Locate the cell with the specified text and output its [x, y] center coordinate. 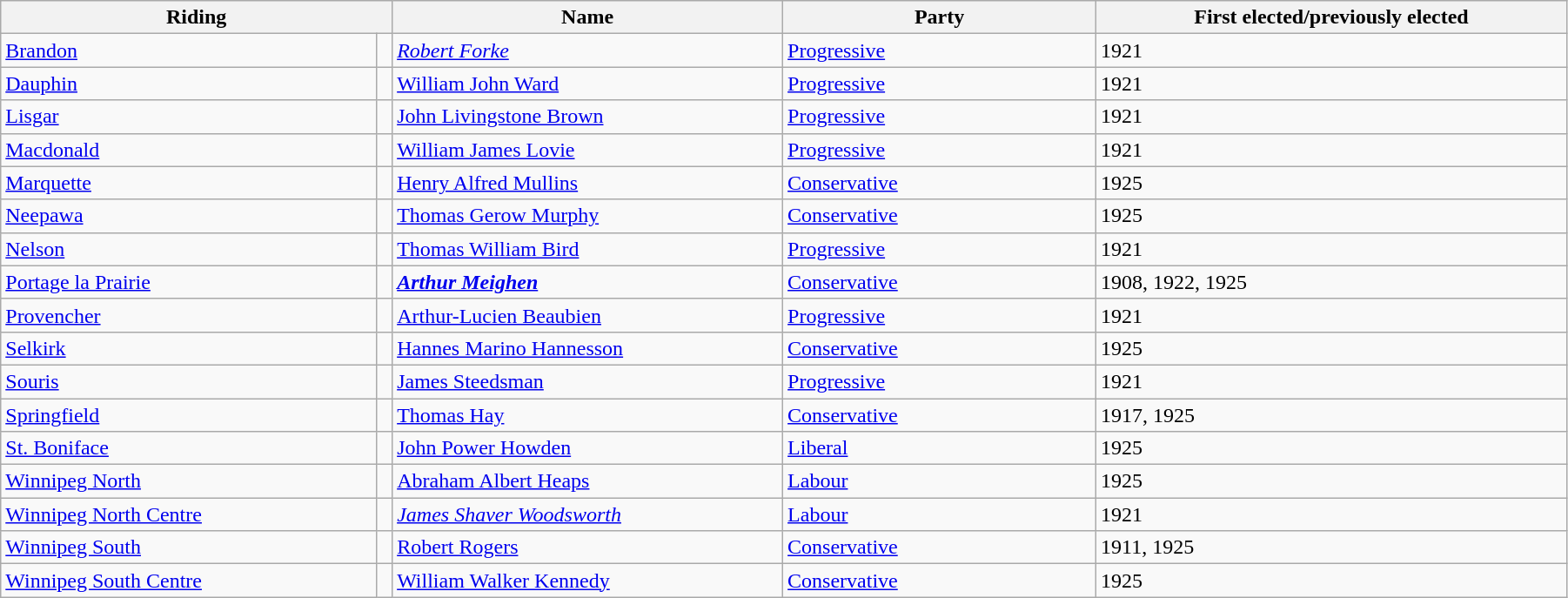
Provencher [189, 315]
Robert Rogers [588, 548]
Winnipeg North Centre [189, 514]
Springfield [189, 415]
Riding [197, 17]
Selkirk [189, 348]
Henry Alfred Mullins [588, 183]
Arthur-Lucien Beaubien [588, 315]
William John Ward [588, 84]
Winnipeg South Centre [189, 581]
John Power Howden [588, 448]
Dauphin [189, 84]
Robert Forke [588, 50]
John Livingstone Brown [588, 117]
Winnipeg North [189, 481]
Liberal [940, 448]
Nelson [189, 249]
James Shaver Woodsworth [588, 514]
James Steedsman [588, 381]
Neepawa [189, 216]
1917, 1925 [1331, 415]
Winnipeg South [189, 548]
Lisgar [189, 117]
Name [588, 17]
Thomas William Bird [588, 249]
Party [940, 17]
Arthur Meighen [588, 282]
Thomas Gerow Murphy [588, 216]
First elected/previously elected [1331, 17]
Hannes Marino Hannesson [588, 348]
William James Lovie [588, 150]
Thomas Hay [588, 415]
1908, 1922, 1925 [1331, 282]
Macdonald [189, 150]
Portage la Prairie [189, 282]
Souris [189, 381]
1911, 1925 [1331, 548]
Marquette [189, 183]
William Walker Kennedy [588, 581]
St. Boniface [189, 448]
Abraham Albert Heaps [588, 481]
Brandon [189, 50]
